Search for the cell housing the specified text and yield its (x, y) center coordinate. 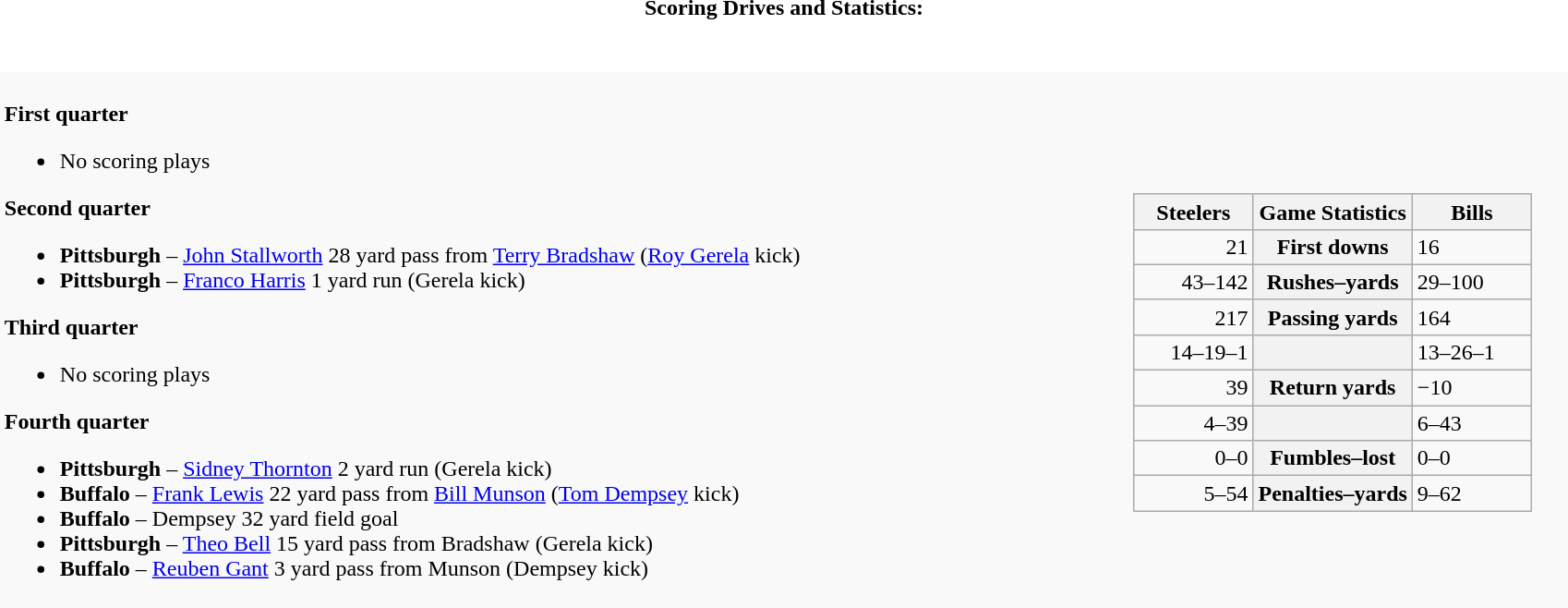
43–142 (1193, 282)
21 (1193, 247)
9–62 (1472, 493)
14–19–1 (1193, 352)
5–54 (1193, 493)
16 (1472, 247)
Penalties–yards (1333, 493)
Rushes–yards (1333, 282)
29–100 (1472, 282)
39 (1193, 388)
First downs (1333, 247)
6–43 (1472, 423)
−10 (1472, 388)
217 (1193, 317)
Game Statistics (1333, 212)
Passing yards (1333, 317)
Bills (1472, 212)
164 (1472, 317)
Fumbles–lost (1333, 458)
Return yards (1333, 388)
4–39 (1193, 423)
13–26–1 (1472, 352)
Steelers (1193, 212)
